Find where the given text appears and provide that cell's center as [X, Y] coordinate. 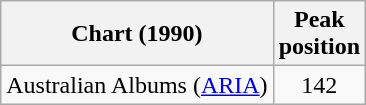
Peakposition [319, 34]
Chart (1990) [137, 34]
142 [319, 85]
Australian Albums (ARIA) [137, 85]
